Locate the cell with the specified text and output its [x, y] center coordinate. 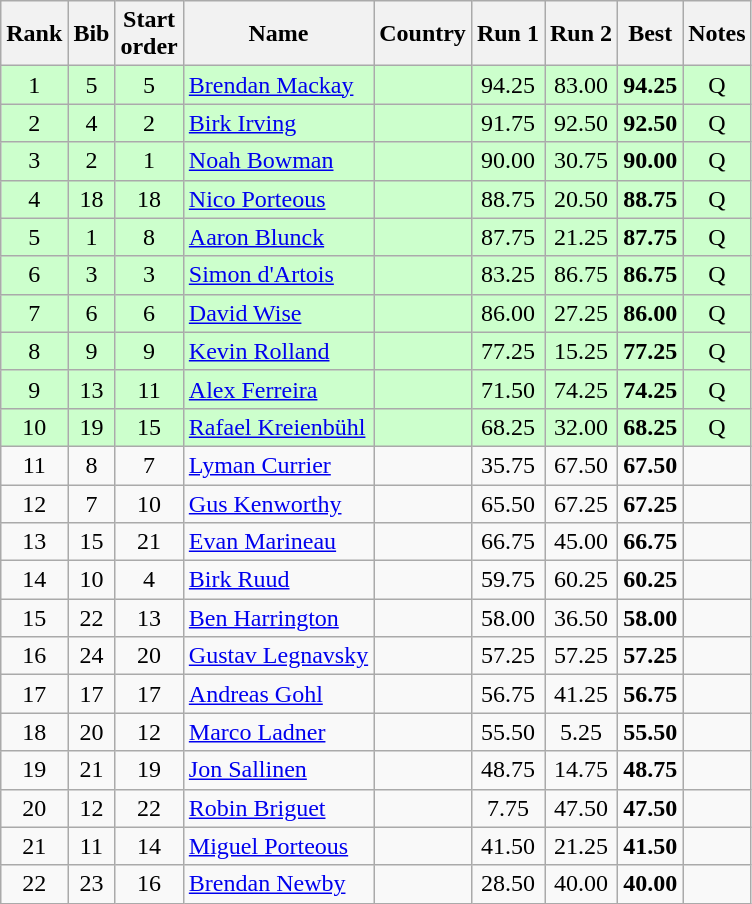
Run 2 [580, 34]
24 [92, 656]
27.25 [580, 313]
23 [92, 884]
Aaron Blunck [278, 237]
Marco Ladner [278, 732]
45.00 [580, 542]
32.00 [580, 427]
83.00 [580, 85]
Birk Ruud [278, 580]
59.75 [508, 580]
Gus Kenworthy [278, 503]
Jon Sallinen [278, 770]
7.75 [508, 808]
15.25 [580, 351]
91.75 [508, 123]
65.50 [508, 503]
Robin Briguet [278, 808]
Ben Harrington [278, 618]
Gustav Legnavsky [278, 656]
Notes [717, 34]
35.75 [508, 465]
36.50 [580, 618]
Name [278, 34]
20.50 [580, 199]
Simon d'Artois [278, 275]
Startorder [149, 34]
Run 1 [508, 34]
Rafael Kreienbühl [278, 427]
Lyman Currier [278, 465]
David Wise [278, 313]
Evan Marineau [278, 542]
83.25 [508, 275]
Nico Porteous [278, 199]
71.50 [508, 389]
Alex Ferreira [278, 389]
Brendan Mackay [278, 85]
Best [650, 34]
Birk Irving [278, 123]
5.25 [580, 732]
Country [423, 34]
Rank [34, 34]
28.50 [508, 884]
41.25 [580, 694]
Noah Bowman [278, 161]
Kevin Rolland [278, 351]
30.75 [580, 161]
14.75 [580, 770]
Brendan Newby [278, 884]
Miguel Porteous [278, 846]
Bib [92, 34]
Andreas Gohl [278, 694]
